Provide the [x, y] coordinate of the cell's center where the given text is located.  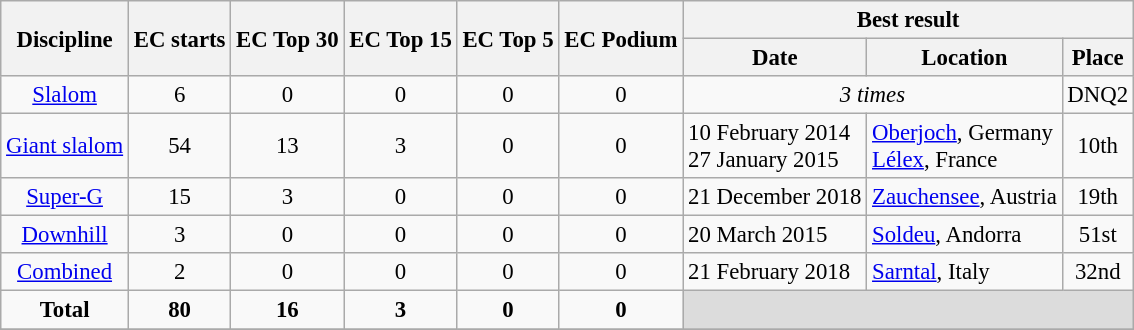
EC Top 5 [508, 38]
Combined [65, 273]
Slalom [65, 95]
EC Top 15 [400, 38]
3 times [872, 95]
20 March 2015 [775, 235]
Giant slalom [65, 146]
Best result [908, 20]
Super-G [65, 197]
Total [65, 310]
EC Top 30 [288, 38]
10 February 2014 27 January 2015 [775, 146]
32nd [1098, 273]
Location [964, 58]
16 [288, 310]
Downhill [65, 235]
Place [1098, 58]
19th [1098, 197]
Zauchensee, Austria [964, 197]
Date [775, 58]
13 [288, 146]
51st [1098, 235]
2 [179, 273]
EC starts [179, 38]
10th [1098, 146]
EC Podium [621, 38]
80 [179, 310]
Oberjoch, Germany Lélex, France [964, 146]
Soldeu, Andorra [964, 235]
Sarntal, Italy [964, 273]
15 [179, 197]
6 [179, 95]
54 [179, 146]
21 February 2018 [775, 273]
DNQ2 [1098, 95]
Discipline [65, 38]
21 December 2018 [775, 197]
